From the cell containing the given text, extract its center point as [X, Y] coordinate. 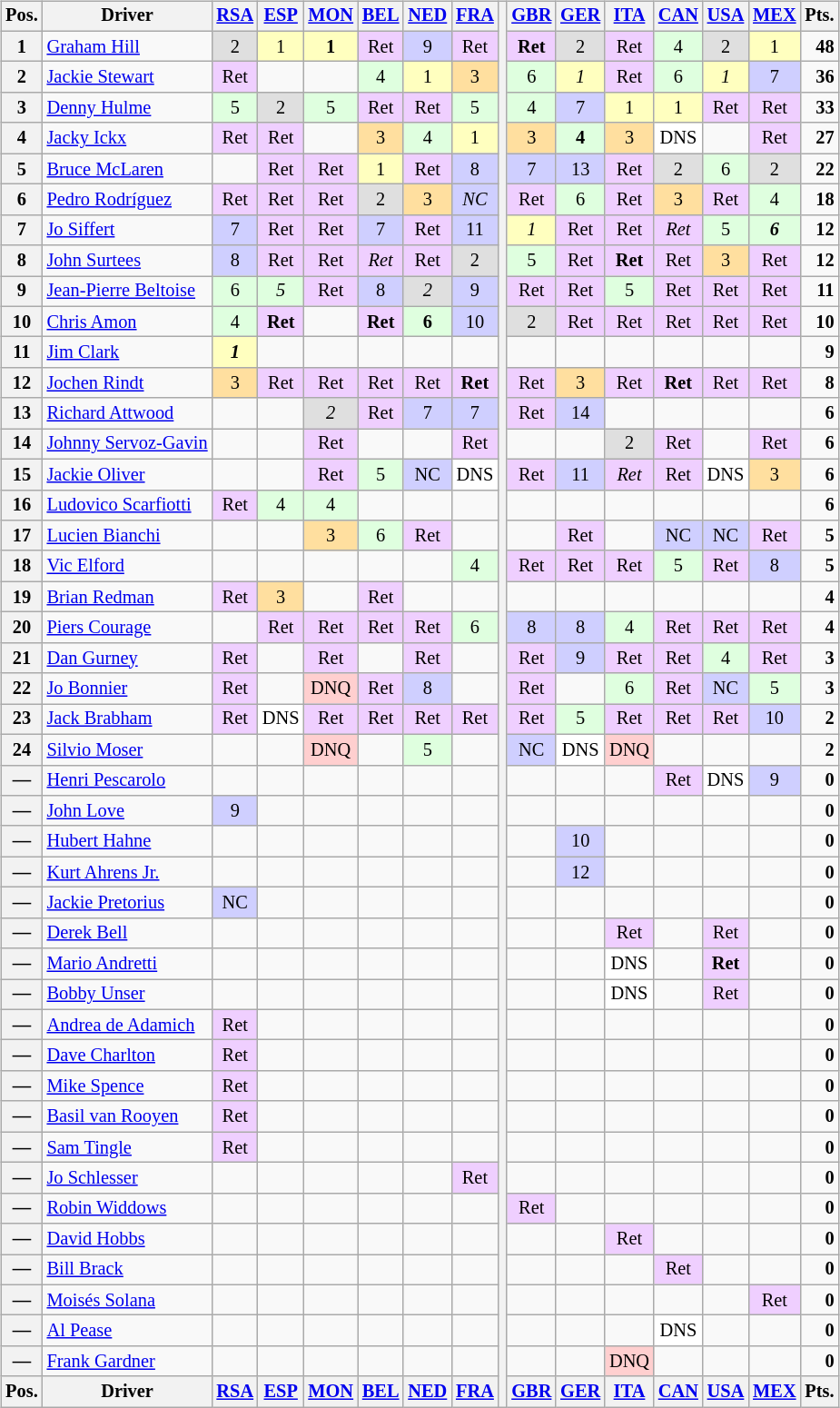
Robin Widdows [127, 1208]
Bruce McLaren [127, 169]
Jo Siffert [127, 230]
Jean-Pierre Beltoise [127, 292]
Chris Amon [127, 322]
17 [22, 536]
20 [22, 628]
Lucien Bianchi [127, 536]
Dave Charlton [127, 1056]
Sam Tingle [127, 1147]
48 [819, 46]
Vic Elford [127, 566]
23 [22, 719]
Johnny Servoz-Gavin [127, 444]
John Love [127, 811]
Mario Andretti [127, 964]
Kurt Ahrens Jr. [127, 872]
Jo Schlesser [127, 1178]
Mike Spence [127, 1086]
Brian Redman [127, 597]
Ludovico Scarfiotti [127, 505]
Silvio Moser [127, 749]
Denny Hulme [127, 108]
Pedro Rodríguez [127, 200]
Richard Attwood [127, 413]
Hubert Hahne [127, 841]
Jo Bonnier [127, 689]
Henri Pescarolo [127, 780]
33 [819, 108]
Al Pease [127, 1331]
Jack Brabham [127, 719]
Frank Gardner [127, 1362]
27 [819, 138]
21 [22, 658]
David Hobbs [127, 1239]
Bobby Unser [127, 995]
16 [22, 505]
Graham Hill [127, 46]
24 [22, 749]
Jacky Ickx [127, 138]
Dan Gurney [127, 658]
19 [22, 597]
Andrea de Adamich [127, 1025]
36 [819, 77]
Jackie Pretorius [127, 903]
Jochen Rindt [127, 383]
Jackie Oliver [127, 474]
John Surtees [127, 261]
Piers Courage [127, 628]
Derek Bell [127, 933]
Bill Brack [127, 1270]
Jackie Stewart [127, 77]
15 [22, 474]
Basil van Rooyen [127, 1116]
Moisés Solana [127, 1300]
Jim Clark [127, 352]
